Find where the given text appears and provide that cell's center as (X, Y) coordinate. 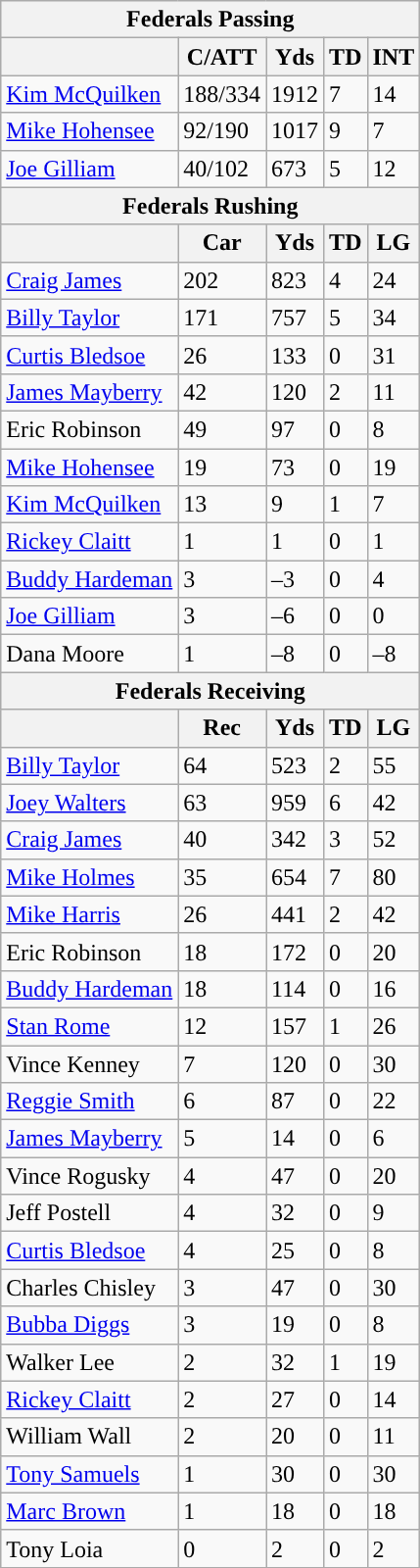
55 (394, 765)
Mike Harris (90, 914)
171 (222, 318)
342 (296, 840)
Jeff Postell (90, 1213)
114 (296, 989)
97 (296, 429)
673 (296, 169)
Joey Walters (90, 803)
202 (222, 280)
757 (296, 318)
133 (296, 355)
Federals Rushing (210, 206)
35 (222, 877)
40 (222, 840)
Federals Passing (210, 20)
959 (296, 803)
49 (222, 429)
–6 (296, 616)
Federals Receiving (210, 691)
25 (296, 1250)
172 (296, 952)
441 (296, 914)
92/190 (222, 131)
C/ATT (222, 57)
Charles Chisley (90, 1288)
–3 (296, 579)
823 (296, 280)
16 (394, 989)
40/102 (222, 169)
24 (394, 280)
Walker Lee (90, 1362)
Bubba Diggs (90, 1325)
Dana Moore (90, 654)
34 (394, 318)
64 (222, 765)
157 (296, 1026)
13 (222, 505)
22 (394, 1102)
Vince Rogusky (90, 1176)
73 (296, 467)
Tony Samuels (90, 1474)
87 (296, 1102)
Marc Brown (90, 1511)
Stan Rome (90, 1026)
Reggie Smith (90, 1102)
80 (394, 877)
31 (394, 355)
63 (222, 803)
INT (394, 57)
William Wall (90, 1437)
523 (296, 765)
27 (296, 1399)
188/334 (222, 94)
Vince Kenney (90, 1063)
Tony Loia (90, 1548)
52 (394, 840)
1017 (296, 131)
Car (222, 243)
654 (296, 877)
1912 (296, 94)
Mike Holmes (90, 877)
Rec (222, 728)
